Extract the [X, Y] coordinate from the center of the cell holding the provided text.  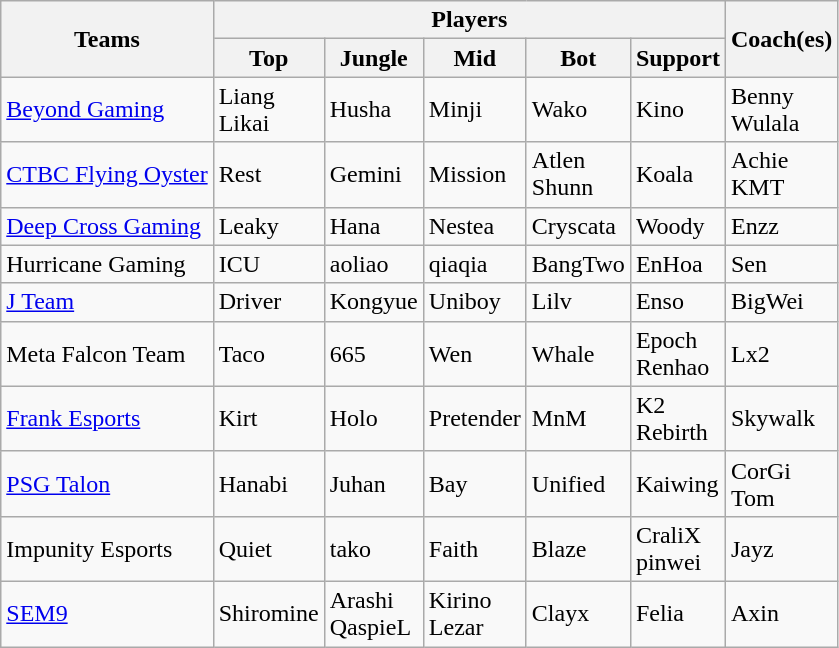
Jayz [781, 548]
qiaqia [474, 264]
Enzz [781, 226]
Axin [781, 614]
Faith [474, 548]
Kirt [268, 418]
Atlen Shunn [578, 174]
Hana [374, 226]
Rest [268, 174]
Blaze [578, 548]
Liang Likai [268, 110]
Hurricane Gaming [107, 264]
Koala [678, 174]
Woody [678, 226]
Kino [678, 110]
Support [678, 58]
Felia [678, 614]
Mid [474, 58]
Teams [107, 39]
Bot [578, 58]
Clayx [578, 614]
Jungle [374, 58]
Uniboy [474, 302]
Mission [474, 174]
ICU [268, 264]
Bay [474, 484]
Top [268, 58]
Beyond Gaming [107, 110]
Unified [578, 484]
Achie KMT [781, 174]
Arashi QaspieL [374, 614]
Taco [268, 354]
Husha [374, 110]
Impunity Esports [107, 548]
Nestea [474, 226]
Lilv [578, 302]
Driver [268, 302]
Kaiwing [678, 484]
Players [469, 20]
BangTwo [578, 264]
Kongyue [374, 302]
Meta Falcon Team [107, 354]
Pretender [474, 418]
CraliX pinwei [678, 548]
aoliao [374, 264]
Minji [474, 110]
Skywalk [781, 418]
Holo [374, 418]
Wen [474, 354]
Kirino Lezar [474, 614]
J Team [107, 302]
BigWei [781, 302]
665 [374, 354]
Coach(es) [781, 39]
Frank Esports [107, 418]
Quiet [268, 548]
K2 Rebirth [678, 418]
Epoch Renhao [678, 354]
Sen [781, 264]
Whale [578, 354]
tako [374, 548]
CorGi Tom [781, 484]
EnHoa [678, 264]
SEM9 [107, 614]
PSG Talon [107, 484]
Enso [678, 302]
CTBC Flying Oyster [107, 174]
MnM [578, 418]
Gemini [374, 174]
Leaky [268, 226]
Benny Wulala [781, 110]
Lx2 [781, 354]
Juhan [374, 484]
Wako [578, 110]
Shiromine [268, 614]
Deep Cross Gaming [107, 226]
Cryscata [578, 226]
Hanabi [268, 484]
